Determine the [X, Y] coordinate at the center of the cell enclosing the given text.  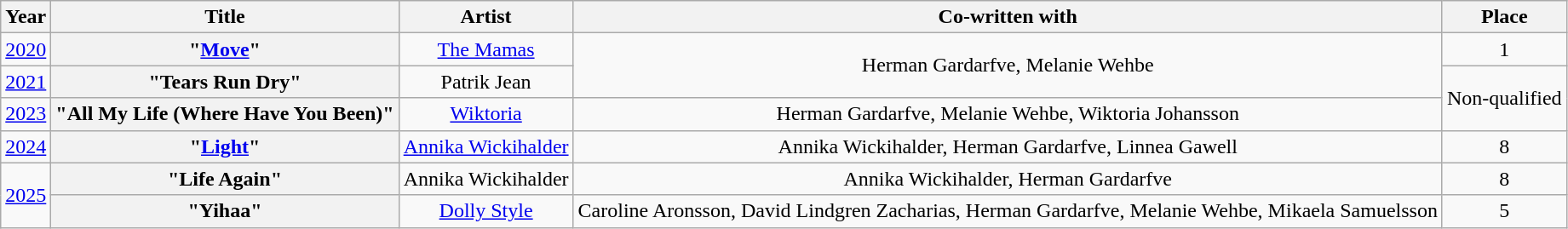
Artist [485, 17]
2025 [26, 195]
"All My Life (Where Have You Been)" [225, 114]
Annika Wickihalder, Herman Gardarfve, Linnea Gawell [1008, 146]
Patrik Jean [485, 82]
The Mamas [485, 49]
"Tears Run Dry" [225, 82]
Annika Wickihalder, Herman Gardarfve [1008, 179]
1 [1504, 49]
Herman Gardarfve, Melanie Wehbe [1008, 66]
2024 [26, 146]
Title [225, 17]
Dolly Style [485, 211]
"Life Again" [225, 179]
Herman Gardarfve, Melanie Wehbe, Wiktoria Johansson [1008, 114]
2020 [26, 49]
Co-written with [1008, 17]
Caroline Aronsson, David Lindgren Zacharias, Herman Gardarfve, Melanie Wehbe, Mikaela Samuelsson [1008, 211]
2021 [26, 82]
2023 [26, 114]
"Light" [225, 146]
"Move" [225, 49]
5 [1504, 211]
Wiktoria [485, 114]
Place [1504, 17]
Year [26, 17]
"Yihaa" [225, 211]
Non-qualified [1504, 98]
